Capture the cell that displays the provided text and extract its [x, y] central coordinate. 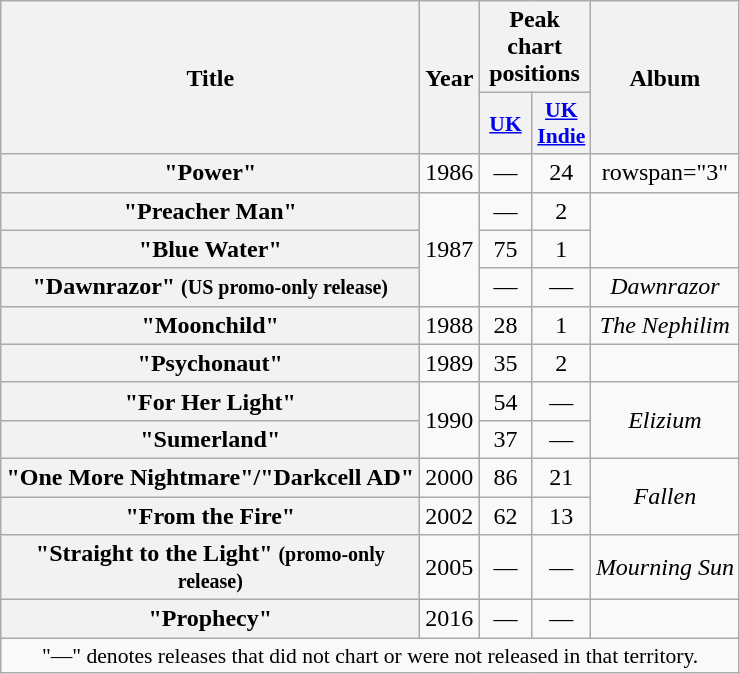
"Preacher Man" [210, 211]
54 [506, 401]
Title [210, 78]
Year [450, 78]
Mourning Sun [664, 568]
"For Her Light" [210, 401]
28 [506, 325]
"One More Nightmare"/"Darkcell AD" [210, 477]
37 [506, 439]
1986 [450, 173]
UK Indie [561, 124]
The Nephilim [664, 325]
rowspan="3" [664, 173]
"Blue Water" [210, 249]
"From the Fire" [210, 515]
Peak chart positions [534, 47]
"Straight to the Light" (promo-only release) [210, 568]
1987 [450, 249]
"Moonchild" [210, 325]
"Dawnrazor" (US promo-only release) [210, 287]
2005 [450, 568]
Dawnrazor [664, 287]
1989 [450, 363]
"Sumerland" [210, 439]
Album [664, 78]
2002 [450, 515]
75 [506, 249]
"Psychonaut" [210, 363]
1990 [450, 420]
"Power" [210, 173]
86 [506, 477]
Fallen [664, 496]
UK [506, 124]
35 [506, 363]
21 [561, 477]
13 [561, 515]
24 [561, 173]
2016 [450, 619]
Elizium [664, 420]
"—" denotes releases that did not chart or were not released in that territory. [370, 656]
"Prophecy" [210, 619]
2000 [450, 477]
1988 [450, 325]
62 [506, 515]
